Return the [X, Y] coordinate for the center point of the cell that contains the specified text.  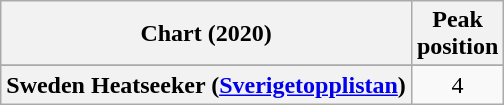
4 [457, 85]
Sweden Heatseeker (Sverigetopplistan) [206, 85]
Peakposition [457, 34]
Chart (2020) [206, 34]
